Locate the cell with the specified text and output its [x, y] center coordinate. 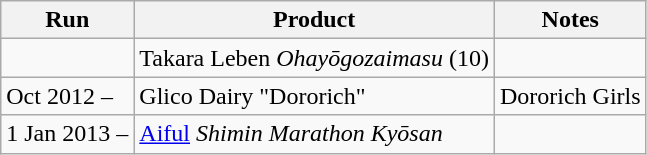
Oct 2012 – [68, 96]
Aiful Shimin Marathon Kyōsan [314, 134]
Glico Dairy "Dororich" [314, 96]
Product [314, 20]
Notes [570, 20]
Run [68, 20]
Takara Leben Ohayōgozaimasu (10) [314, 58]
Dororich Girls [570, 96]
1 Jan 2013 – [68, 134]
